Locate the cell with the specified text and output its [x, y] center coordinate. 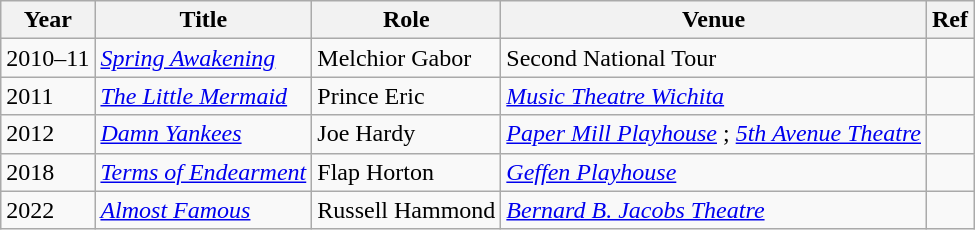
Second National Tour [714, 58]
Ref [950, 20]
The Little Mermaid [204, 96]
Geffen Playhouse [714, 172]
Damn Yankees [204, 134]
Spring Awakening [204, 58]
2010–11 [48, 58]
2011 [48, 96]
Bernard B. Jacobs Theatre [714, 210]
2022 [48, 210]
Paper Mill Playhouse ; 5th Avenue Theatre [714, 134]
Joe Hardy [406, 134]
Title [204, 20]
Music Theatre Wichita [714, 96]
Russell Hammond [406, 210]
Almost Famous [204, 210]
Role [406, 20]
Flap Horton [406, 172]
Melchior Gabor [406, 58]
Terms of Endearment [204, 172]
Venue [714, 20]
Prince Eric [406, 96]
2018 [48, 172]
Year [48, 20]
2012 [48, 134]
